For the text-containing cell, return its midpoint in [x, y] coordinate format. 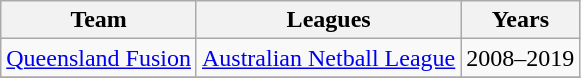
Australian Netball League [328, 58]
2008–2019 [520, 58]
Team [99, 20]
Leagues [328, 20]
Years [520, 20]
Queensland Fusion [99, 58]
